Locate the cell with the specified text and output its [X, Y] center coordinate. 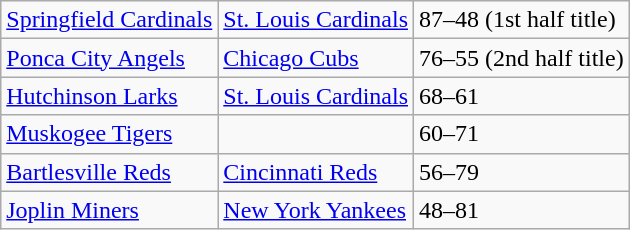
Chicago Cubs [316, 58]
Springfield Cardinals [110, 20]
68–61 [522, 96]
Hutchinson Larks [110, 96]
Bartlesville Reds [110, 172]
Cincinnati Reds [316, 172]
Ponca City Angels [110, 58]
76–55 (2nd half title) [522, 58]
87–48 (1st half title) [522, 20]
60–71 [522, 134]
56–79 [522, 172]
Joplin Miners [110, 210]
Muskogee Tigers [110, 134]
48–81 [522, 210]
New York Yankees [316, 210]
